Return [X, Y] of the center of cell containing provided text 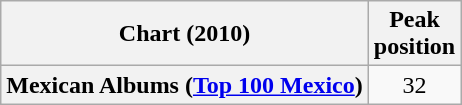
Mexican Albums (Top 100 Mexico) [185, 85]
Peakposition [414, 34]
Chart (2010) [185, 34]
32 [414, 85]
